Scan for the cell matching the given text and deliver its [X, Y] coordinate at center. 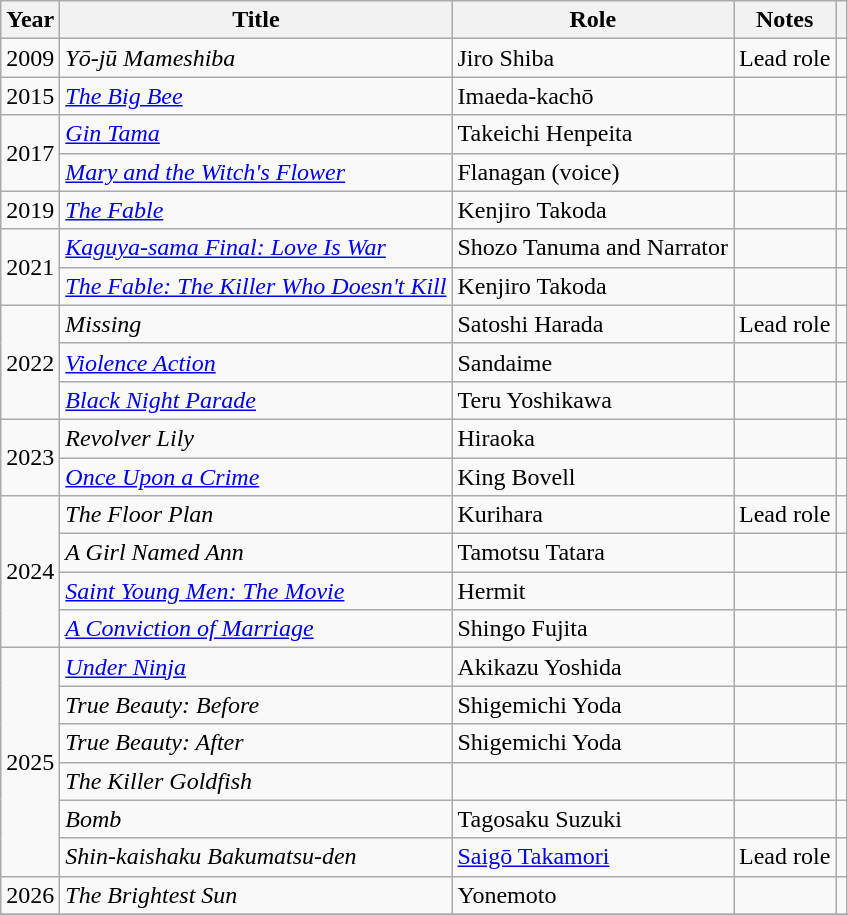
Notes [785, 20]
Year [30, 20]
Jiro Shiba [593, 58]
Kaguya-sama Final: Love Is War [256, 248]
Under Ninja [256, 667]
Violence Action [256, 362]
Satoshi Harada [593, 324]
2015 [30, 96]
King Bovell [593, 477]
Hiraoka [593, 438]
A Conviction of Marriage [256, 629]
Black Night Parade [256, 400]
Shozo Tanuma and Narrator [593, 248]
2021 [30, 267]
Shin-kaishaku Bakumatsu-den [256, 857]
2025 [30, 762]
2024 [30, 572]
Tamotsu Tatara [593, 553]
2017 [30, 153]
The Floor Plan [256, 515]
2023 [30, 457]
2026 [30, 895]
Tagosaku Suzuki [593, 819]
Title [256, 20]
Role [593, 20]
Bomb [256, 819]
Missing [256, 324]
Yonemoto [593, 895]
True Beauty: Before [256, 705]
The Fable: The Killer Who Doesn't Kill [256, 286]
2009 [30, 58]
Gin Tama [256, 134]
Flanagan (voice) [593, 172]
The Big Bee [256, 96]
Teru Yoshikawa [593, 400]
Hermit [593, 591]
The Fable [256, 210]
Akikazu Yoshida [593, 667]
True Beauty: After [256, 743]
Kurihara [593, 515]
Sandaime [593, 362]
2022 [30, 362]
Imaeda-kachō [593, 96]
Yō-jū Mameshiba [256, 58]
Saigō Takamori [593, 857]
Mary and the Witch's Flower [256, 172]
Revolver Lily [256, 438]
Shingo Fujita [593, 629]
The Brightest Sun [256, 895]
Saint Young Men: The Movie [256, 591]
Once Upon a Crime [256, 477]
Takeichi Henpeita [593, 134]
A Girl Named Ann [256, 553]
2019 [30, 210]
The Killer Goldfish [256, 781]
